Return the [x, y] coordinate for the center point of the cell that contains the specified text.  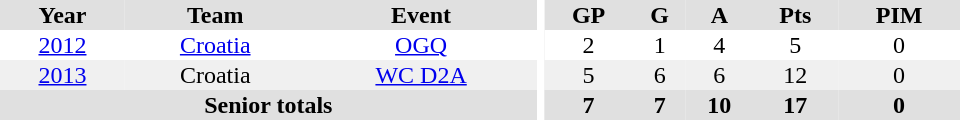
G [660, 15]
12 [795, 75]
2013 [62, 75]
WC D2A [420, 75]
Team [215, 15]
Event [420, 15]
1 [660, 45]
4 [719, 45]
Pts [795, 15]
A [719, 15]
Senior totals [268, 105]
2 [588, 45]
2012 [62, 45]
GP [588, 15]
10 [719, 105]
17 [795, 105]
PIM [899, 15]
OGQ [420, 45]
Year [62, 15]
